From the cell containing the given text, extract its center point as (x, y) coordinate. 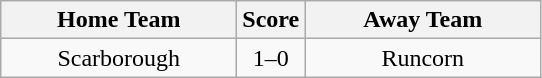
Scarborough (119, 58)
Home Team (119, 20)
Runcorn (423, 58)
1–0 (271, 58)
Score (271, 20)
Away Team (423, 20)
